Capture the cell that displays the provided text and extract its (X, Y) central coordinate. 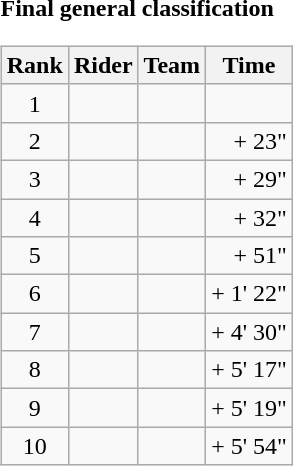
5 (34, 256)
+ 51" (250, 256)
6 (34, 294)
2 (34, 141)
+ 29" (250, 179)
9 (34, 408)
1 (34, 103)
7 (34, 332)
Rider (103, 65)
3 (34, 179)
+ 4' 30" (250, 332)
Time (250, 65)
Rank (34, 65)
10 (34, 446)
4 (34, 217)
Team (172, 65)
+ 5' 19" (250, 408)
8 (34, 370)
+ 5' 54" (250, 446)
+ 23" (250, 141)
+ 32" (250, 217)
+ 5' 17" (250, 370)
+ 1' 22" (250, 294)
